Return the (X, Y) coordinate for the center point of the cell that contains the specified text.  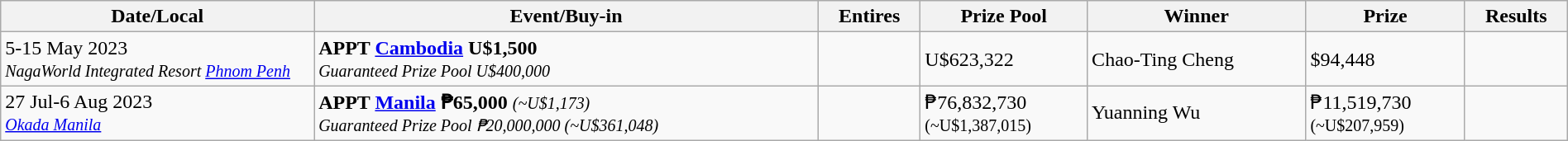
Prize Pool (1004, 16)
Date/Local (157, 16)
Winner (1197, 16)
5-15 May 2023NagaWorld Integrated Resort Phnom Penh (157, 59)
Prize (1385, 16)
Results (1516, 16)
$94,448 (1385, 59)
27 Jul-6 Aug 2023Okada Manila (157, 114)
APPT Manila ₱65,000 (~U$1,173)Guaranteed Prize Pool ₱20,000,000 (~U$361,048) (566, 114)
Chao-Ting Cheng (1197, 59)
Yuanning Wu (1197, 114)
₱11,519,730(~U$207,959) (1385, 114)
Entires (870, 16)
Event/Buy-in (566, 16)
₱76,832,730(~U$1,387,015) (1004, 114)
APPT Cambodia U$1,500Guaranteed Prize Pool U$400,000 (566, 59)
U$623,322 (1004, 59)
